Extract the (X, Y) coordinate from the center of the cell holding the provided text.  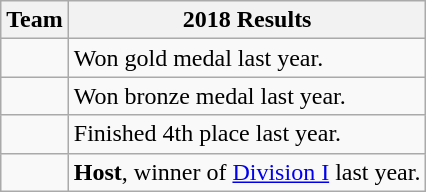
Host, winner of Division I last year. (247, 172)
Team (35, 20)
2018 Results (247, 20)
Won gold medal last year. (247, 58)
Won bronze medal last year. (247, 96)
Finished 4th place last year. (247, 134)
